Determine the [x, y] coordinate at the center of the cell enclosing the given text.  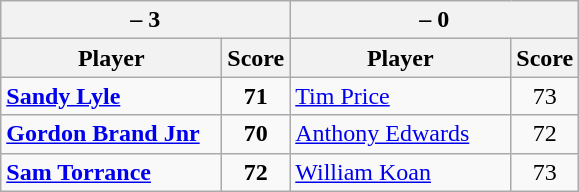
71 [256, 96]
– 0 [434, 20]
Tim Price [400, 96]
Sam Torrance [112, 172]
70 [256, 134]
William Koan [400, 172]
Sandy Lyle [112, 96]
– 3 [146, 20]
Gordon Brand Jnr [112, 134]
Anthony Edwards [400, 134]
